Return the [x, y] coordinate for the center point of the cell that contains the specified text.  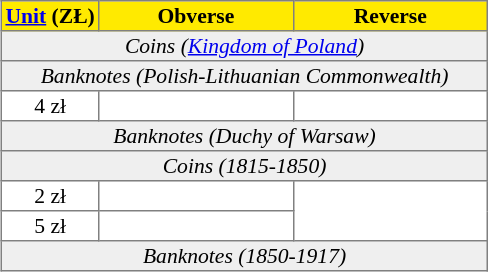
Banknotes (1850-1917) [245, 256]
Coins (1815-1850) [245, 166]
5 zł [50, 226]
4 zł [50, 106]
Reverse [390, 16]
Banknotes (Duchy of Warsaw) [245, 136]
Obverse [196, 16]
Banknotes (Polish-Lithuanian Commonwealth) [245, 76]
2 zł [50, 196]
Coins (Kingdom of Poland) [245, 46]
Unit (ZŁ) [50, 16]
